Determine the (x, y) coordinate at the center of the cell enclosing the given text.  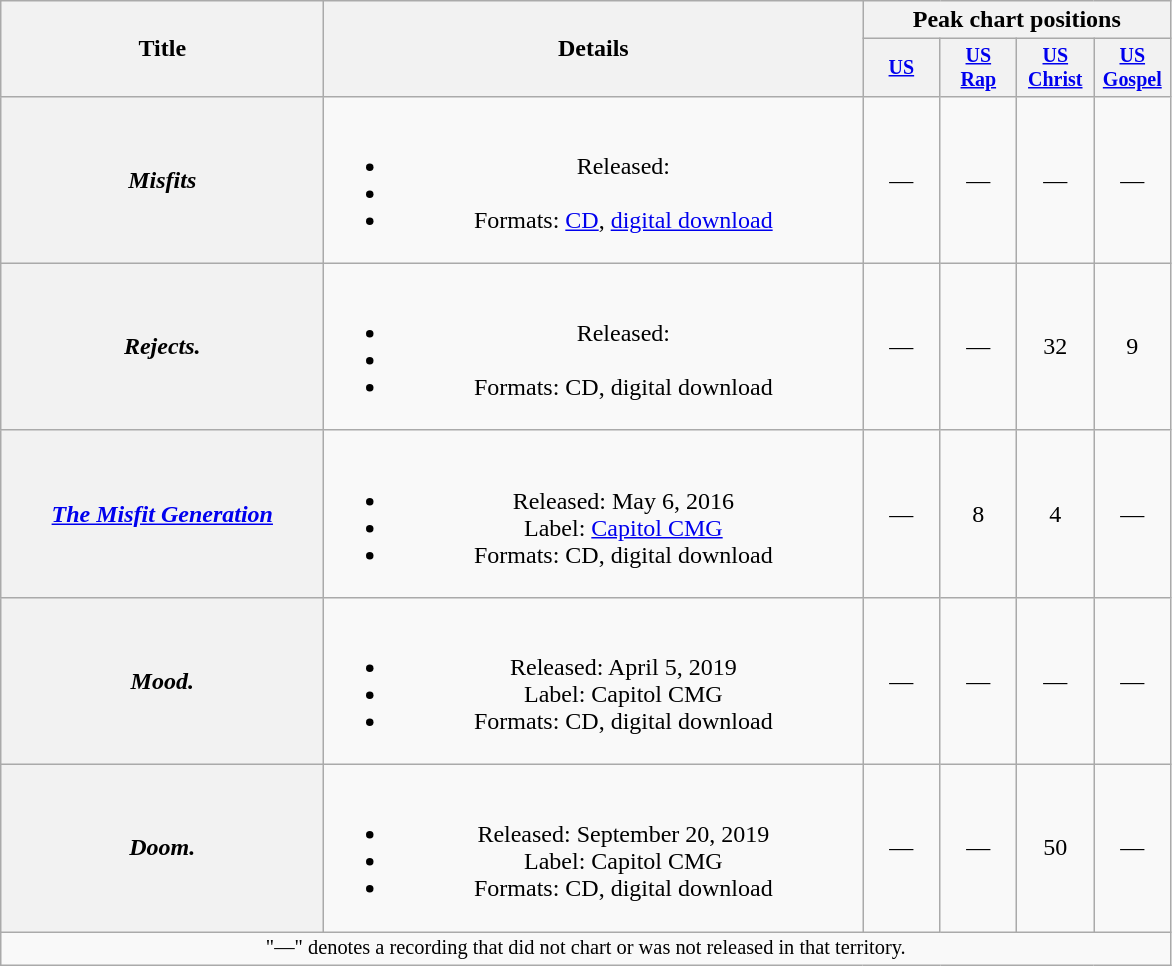
The Misfit Generation (162, 514)
USGospel (1132, 68)
Peak chart positions (1017, 20)
Doom. (162, 848)
USRap (978, 68)
USChrist (1056, 68)
32 (1056, 346)
Title (162, 49)
"—" denotes a recording that did not chart or was not released in that territory. (586, 949)
9 (1132, 346)
Released: May 6, 2016Label: Capitol CMGFormats: CD, digital download (594, 514)
Details (594, 49)
8 (978, 514)
Misfits (162, 180)
Rejects. (162, 346)
Mood. (162, 680)
50 (1056, 848)
Released: September 20, 2019Label: Capitol CMGFormats: CD, digital download (594, 848)
US (902, 68)
4 (1056, 514)
Released: April 5, 2019Label: Capitol CMGFormats: CD, digital download (594, 680)
